Determine the [X, Y] coordinate at the center of the cell enclosing the given text.  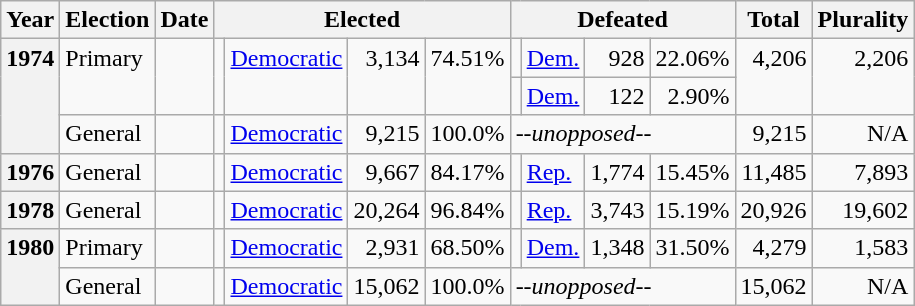
1,583 [863, 248]
3,743 [618, 210]
4,206 [774, 77]
2.90% [692, 96]
7,893 [863, 172]
3,134 [386, 77]
68.50% [468, 248]
2,206 [863, 77]
Date [184, 20]
Year [30, 20]
122 [618, 96]
1978 [30, 210]
31.50% [692, 248]
20,926 [774, 210]
4,279 [774, 248]
96.84% [468, 210]
2,931 [386, 248]
1,348 [618, 248]
74.51% [468, 77]
11,485 [774, 172]
Election [108, 20]
1,774 [618, 172]
Defeated [622, 20]
9,667 [386, 172]
1976 [30, 172]
1974 [30, 96]
928 [618, 58]
Elected [362, 20]
19,602 [863, 210]
22.06% [692, 58]
84.17% [468, 172]
15.45% [692, 172]
20,264 [386, 210]
15.19% [692, 210]
Total [774, 20]
1980 [30, 267]
Plurality [863, 20]
